Locate the cell with the specified text and output its (X, Y) center coordinate. 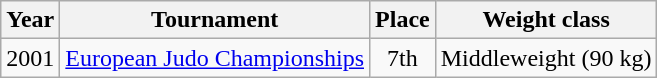
Weight class (546, 20)
Place (403, 20)
Year (30, 20)
European Judo Championships (215, 58)
Tournament (215, 20)
2001 (30, 58)
Middleweight (90 kg) (546, 58)
7th (403, 58)
